Identify which cell holds the provided text, then report its [X, Y] central coordinate. 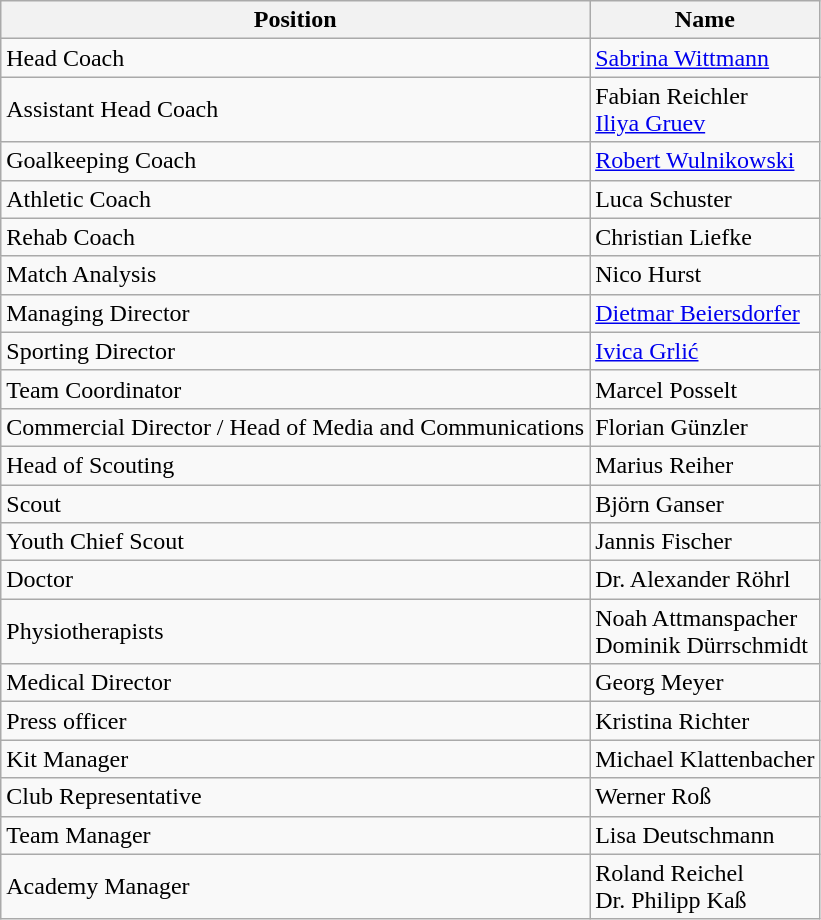
Marcel Posselt [705, 389]
Roland Reichel Dr. Philipp Kaß [705, 886]
Commercial Director / Head of Media and Communications [296, 427]
Scout [296, 503]
Nico Hurst [705, 275]
Kit Manager [296, 759]
Sporting Director [296, 351]
Florian Günzler [705, 427]
Club Representative [296, 797]
Michael Klattenbacher [705, 759]
Ivica Grlić [705, 351]
Robert Wulnikowski [705, 161]
Assistant Head Coach [296, 110]
Georg Meyer [705, 683]
Name [705, 20]
Medical Director [296, 683]
Match Analysis [296, 275]
Dietmar Beiersdorfer [705, 313]
Physiotherapists [296, 632]
Björn Ganser [705, 503]
Youth Chief Scout [296, 542]
Sabrina Wittmann [705, 58]
Team Coordinator [296, 389]
Head of Scouting [296, 465]
Team Manager [296, 835]
Head Coach [296, 58]
Jannis Fischer [705, 542]
Noah Attmanspacher Dominik Dürrschmidt [705, 632]
Christian Liefke [705, 237]
Athletic Coach [296, 199]
Managing Director [296, 313]
Position [296, 20]
Press officer [296, 721]
Goalkeeping Coach [296, 161]
Fabian Reichler Iliya Gruev [705, 110]
Doctor [296, 580]
Luca Schuster [705, 199]
Dr. Alexander Röhrl [705, 580]
Marius Reiher [705, 465]
Kristina Richter [705, 721]
Academy Manager [296, 886]
Lisa Deutschmann [705, 835]
Rehab Coach [296, 237]
Werner Roß [705, 797]
